Return (X, Y) of the center of cell containing provided text 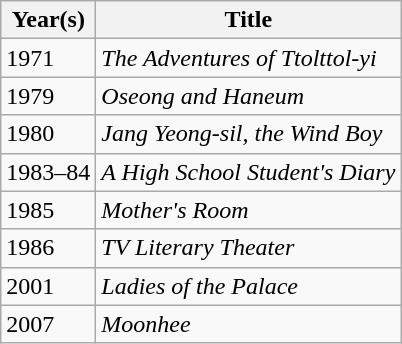
1986 (48, 248)
1985 (48, 210)
TV Literary Theater (248, 248)
Moonhee (248, 324)
Ladies of the Palace (248, 286)
Mother's Room (248, 210)
Jang Yeong-sil, the Wind Boy (248, 134)
1980 (48, 134)
2007 (48, 324)
2001 (48, 286)
A High School Student's Diary (248, 172)
1971 (48, 58)
Year(s) (48, 20)
Oseong and Haneum (248, 96)
Title (248, 20)
The Adventures of Ttolttol-yi (248, 58)
1979 (48, 96)
1983–84 (48, 172)
